Identify which cell holds the provided text, then report its [x, y] central coordinate. 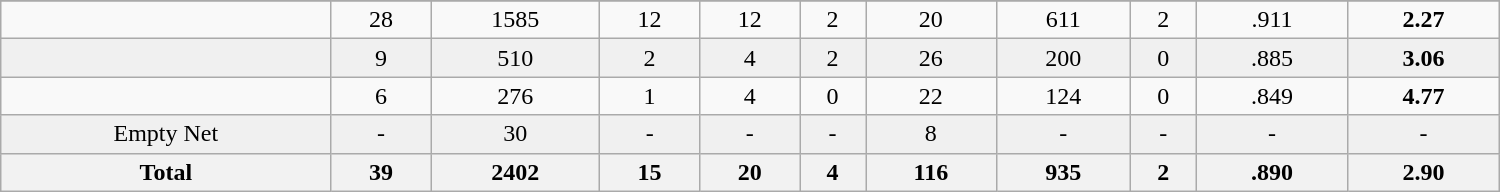
.890 [1272, 172]
2.90 [1424, 172]
6 [381, 96]
1 [650, 96]
276 [516, 96]
2402 [516, 172]
.849 [1272, 96]
1585 [516, 20]
22 [932, 96]
26 [932, 58]
3.06 [1424, 58]
15 [650, 172]
30 [516, 134]
.911 [1272, 20]
Empty Net [166, 134]
8 [932, 134]
.885 [1272, 58]
200 [1063, 58]
935 [1063, 172]
9 [381, 58]
2.27 [1424, 20]
4.77 [1424, 96]
116 [932, 172]
39 [381, 172]
611 [1063, 20]
28 [381, 20]
Total [166, 172]
510 [516, 58]
124 [1063, 96]
